Determine the (X, Y) coordinate at the center of the cell enclosing the given text.  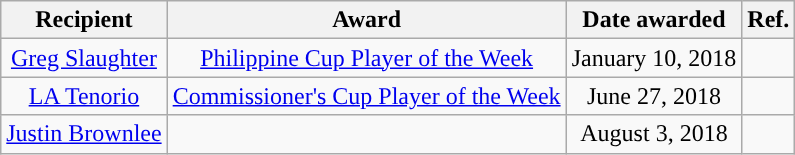
Date awarded (654, 20)
Philippine Cup Player of the Week (366, 58)
January 10, 2018 (654, 58)
Justin Brownlee (84, 134)
Award (366, 20)
Recipient (84, 20)
August 3, 2018 (654, 134)
Commissioner's Cup Player of the Week (366, 96)
June 27, 2018 (654, 96)
Greg Slaughter (84, 58)
Ref. (768, 20)
LA Tenorio (84, 96)
